Detect which cell encompasses the target text, then output its (x, y) center coordinate. 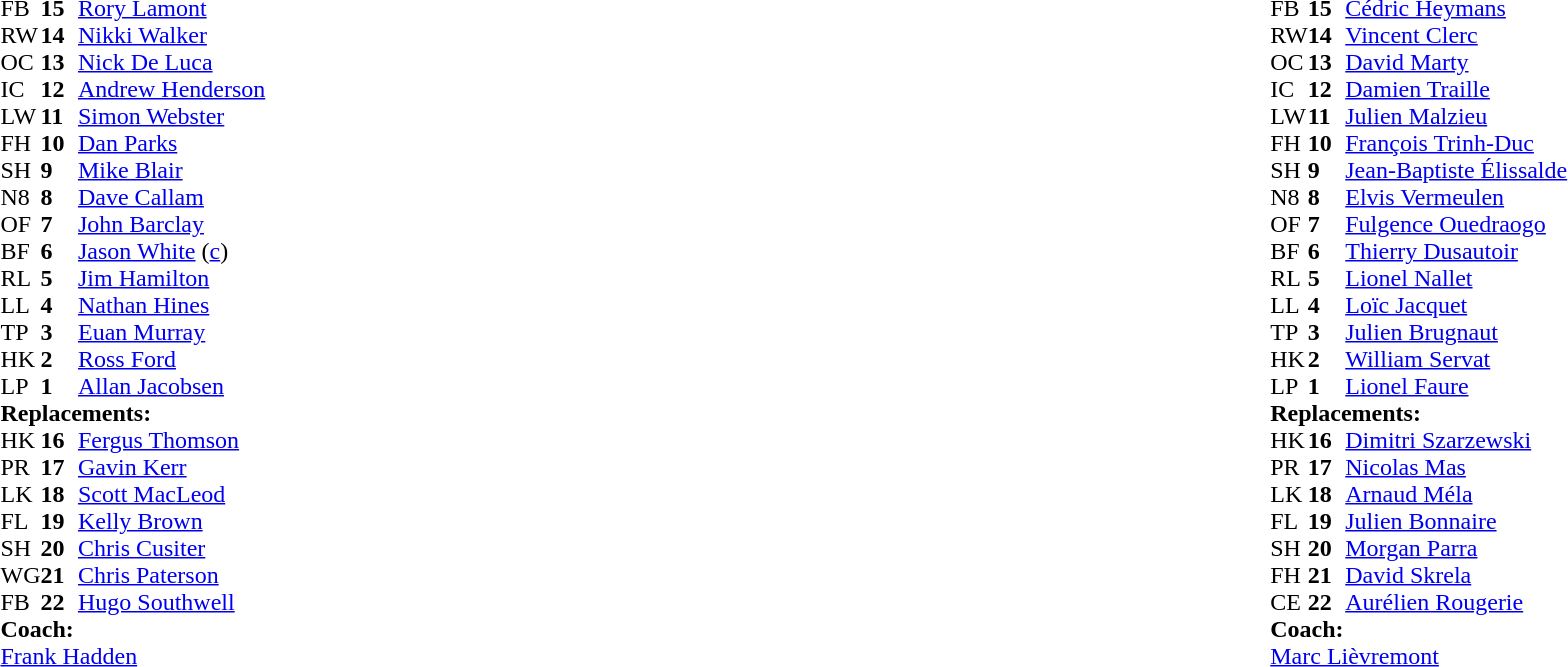
Jason White (c) (172, 252)
Andrew Henderson (172, 90)
Lionel Nallet (1456, 278)
Julien Bonnaire (1456, 522)
Jean-Baptiste Élissalde (1456, 170)
Gavin Kerr (172, 468)
Chris Cusiter (172, 548)
Julien Brugnaut (1456, 332)
David Skrela (1456, 576)
Julien Malzieu (1456, 116)
Simon Webster (172, 116)
Kelly Brown (172, 522)
Morgan Parra (1456, 548)
Damien Traille (1456, 90)
David Marty (1456, 62)
Vincent Clerc (1456, 36)
Arnaud Méla (1456, 494)
Ross Ford (172, 360)
CE (1289, 602)
Nick De Luca (172, 62)
Elvis Vermeulen (1456, 198)
Mike Blair (172, 170)
FB (20, 602)
François Trinh-Duc (1456, 144)
Hugo Southwell (172, 602)
Scott MacLeod (172, 494)
John Barclay (172, 224)
Thierry Dusautoir (1456, 252)
Euan Murray (172, 332)
Jim Hamilton (172, 278)
Chris Paterson (172, 576)
Allan Jacobsen (172, 386)
Nicolas Mas (1456, 468)
Dimitri Szarzewski (1456, 440)
Lionel Faure (1456, 386)
Loïc Jacquet (1456, 306)
Fergus Thomson (172, 440)
Nikki Walker (172, 36)
Fulgence Ouedraogo (1456, 224)
Nathan Hines (172, 306)
Dan Parks (172, 144)
Dave Callam (172, 198)
William Servat (1456, 360)
Aurélien Rougerie (1456, 602)
WG (20, 576)
